Detect which cell encompasses the target text, then output its (X, Y) center coordinate. 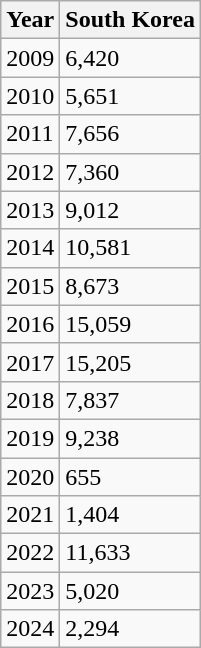
9,012 (130, 210)
2009 (30, 58)
2019 (30, 438)
655 (130, 477)
2017 (30, 362)
11,633 (130, 553)
5,651 (130, 96)
5,020 (130, 591)
9,238 (130, 438)
2016 (30, 324)
Year (30, 20)
2010 (30, 96)
2015 (30, 286)
2011 (30, 134)
8,673 (130, 286)
15,205 (130, 362)
South Korea (130, 20)
15,059 (130, 324)
6,420 (130, 58)
2021 (30, 515)
2014 (30, 248)
2020 (30, 477)
2023 (30, 591)
1,404 (130, 515)
7,837 (130, 400)
2,294 (130, 629)
2013 (30, 210)
2024 (30, 629)
7,360 (130, 172)
7,656 (130, 134)
2022 (30, 553)
2012 (30, 172)
2018 (30, 400)
10,581 (130, 248)
